Provide the [x, y] coordinate of the cell's center where the given text is located.  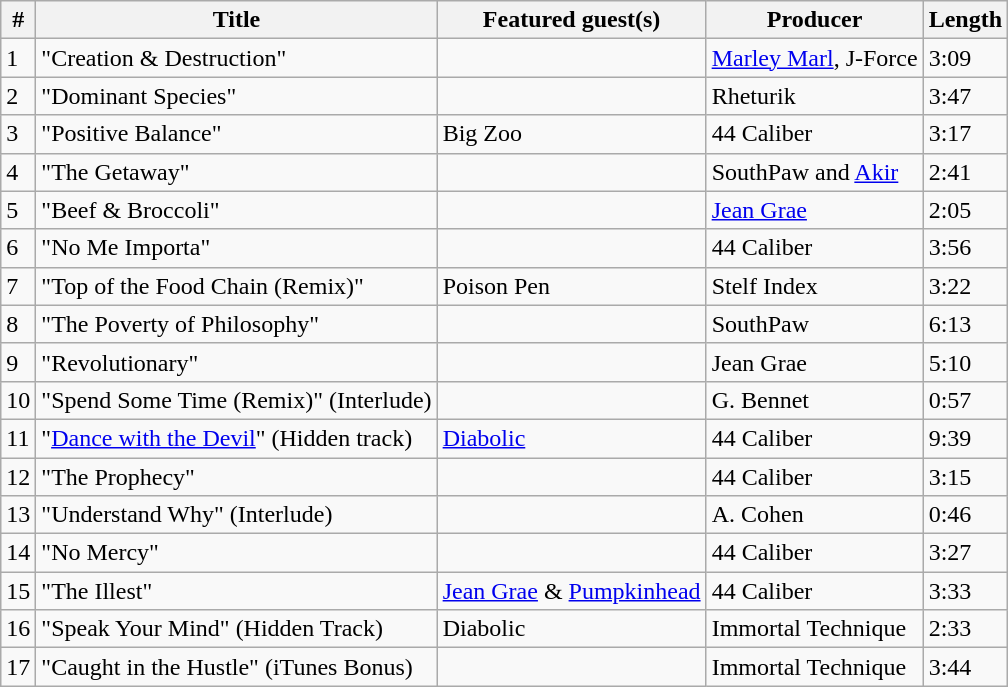
3:56 [965, 248]
3:44 [965, 667]
14 [18, 553]
5:10 [965, 362]
6 [18, 248]
Jean Grae & Pumpkinhead [572, 591]
"Understand Why" (Interlude) [236, 515]
5 [18, 210]
Featured guest(s) [572, 20]
2:05 [965, 210]
SouthPaw [814, 324]
"The Prophecy" [236, 477]
Title [236, 20]
9:39 [965, 438]
7 [18, 286]
15 [18, 591]
3 [18, 134]
"Revolutionary" [236, 362]
Length [965, 20]
"Caught in the Hustle" (iTunes Bonus) [236, 667]
"No Mercy" [236, 553]
2:33 [965, 629]
# [18, 20]
2 [18, 96]
3:09 [965, 58]
0:46 [965, 515]
"Dance with the Devil" (Hidden track) [236, 438]
Marley Marl, J-Force [814, 58]
3:27 [965, 553]
Producer [814, 20]
1 [18, 58]
"Beef & Broccoli" [236, 210]
"The Poverty of Philosophy" [236, 324]
"Positive Balance" [236, 134]
"The Getaway" [236, 172]
Big Zoo [572, 134]
"Dominant Species" [236, 96]
"Spend Some Time (Remix)" (Interlude) [236, 400]
9 [18, 362]
3:33 [965, 591]
Stelf Index [814, 286]
0:57 [965, 400]
A. Cohen [814, 515]
8 [18, 324]
2:41 [965, 172]
3:15 [965, 477]
Rheturik [814, 96]
11 [18, 438]
"Creation & Destruction" [236, 58]
10 [18, 400]
Poison Pen [572, 286]
G. Bennet [814, 400]
3:17 [965, 134]
13 [18, 515]
3:47 [965, 96]
17 [18, 667]
3:22 [965, 286]
6:13 [965, 324]
12 [18, 477]
SouthPaw and Akir [814, 172]
"No Me Importa" [236, 248]
"Speak Your Mind" (Hidden Track) [236, 629]
"Top of the Food Chain (Remix)" [236, 286]
16 [18, 629]
"The Illest" [236, 591]
4 [18, 172]
